Detect which cell encompasses the target text, then output its [x, y] center coordinate. 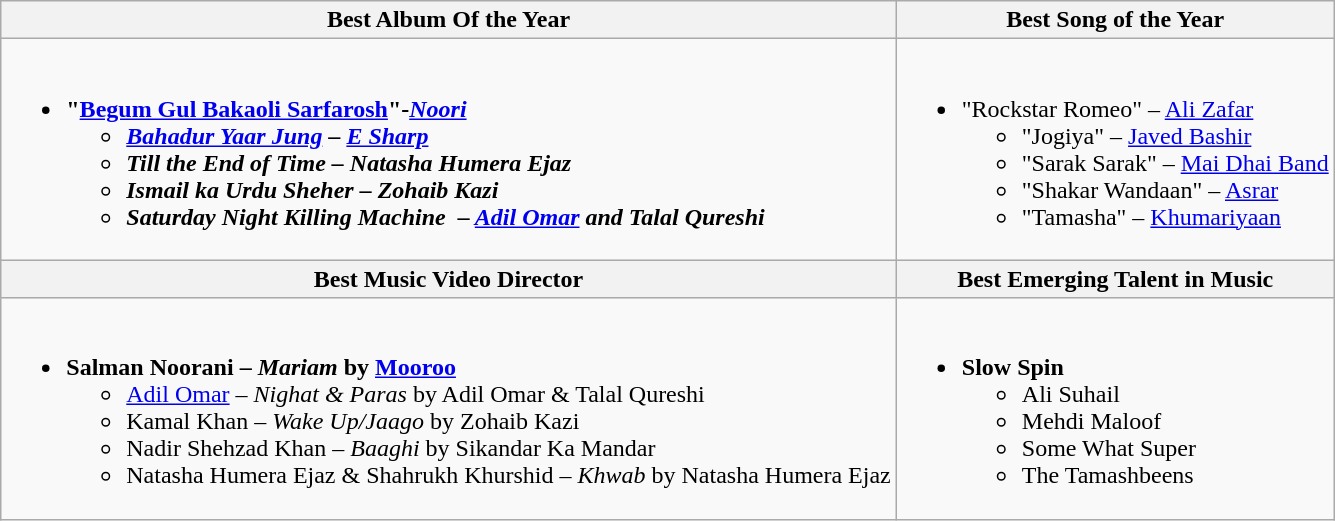
Best Album Of the Year [449, 20]
Best Emerging Talent in Music [1115, 279]
Slow SpinAli SuhailMehdi MaloofSome What SuperThe Tamashbeens [1115, 408]
Best Song of the Year [1115, 20]
"Rockstar Romeo" – Ali Zafar"Jogiya" – Javed Bashir"Sarak Sarak" – Mai Dhai Band"Shakar Wandaan" – Asrar"Tamasha" – Khumariyaan [1115, 150]
Best Music Video Director [449, 279]
